Pinpoint the cell where the given text exists, returning its (x, y) midpoint coordinate. 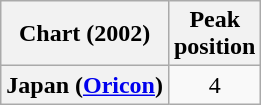
4 (214, 85)
Japan (Oricon) (85, 85)
Peakposition (214, 34)
Chart (2002) (85, 34)
